Return the (X, Y) coordinate for the center point of the cell that contains the specified text.  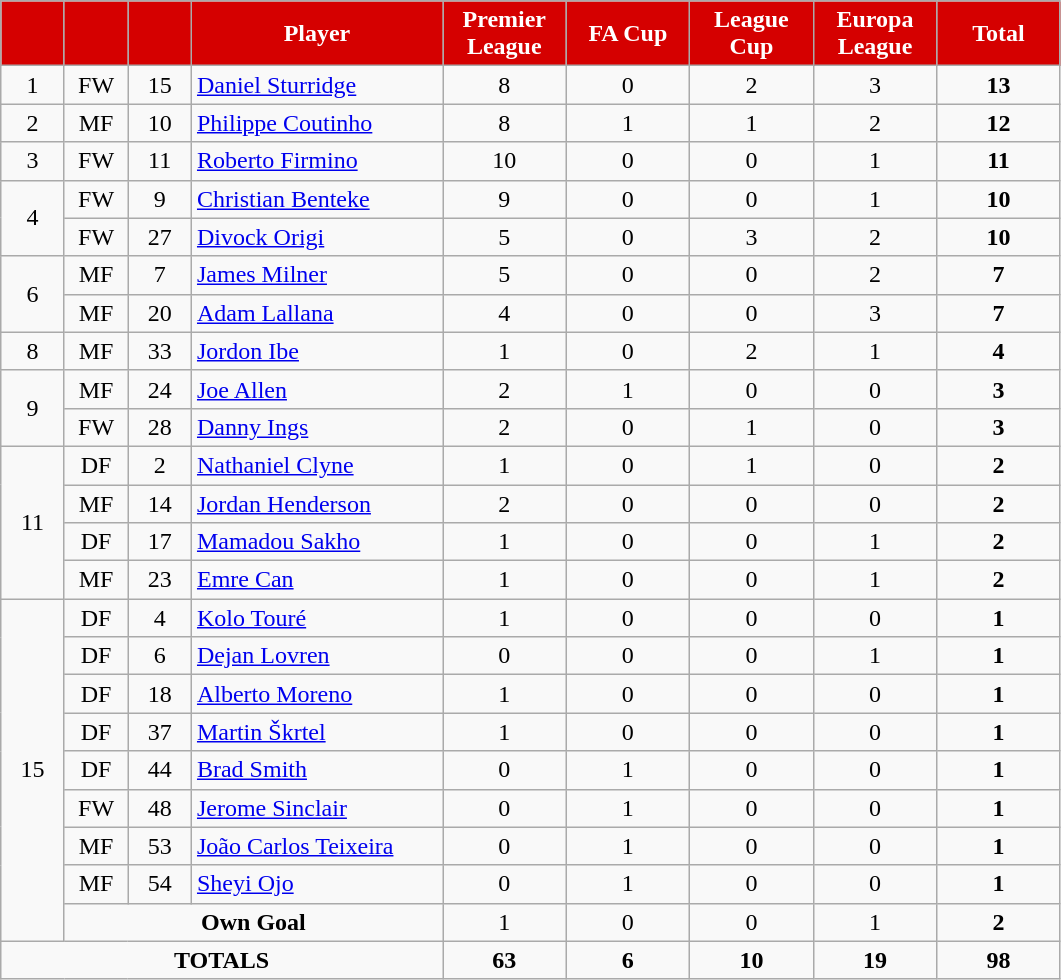
Danny Ings (316, 427)
Nathaniel Clyne (316, 465)
Daniel Sturridge (316, 85)
18 (160, 694)
Player (316, 34)
27 (160, 237)
Divock Origi (316, 237)
Mamadou Sakho (316, 542)
Premier League (504, 34)
14 (160, 503)
Dejan Lovren (316, 656)
Sheyi Ojo (316, 884)
James Milner (316, 275)
13 (999, 85)
33 (160, 351)
Jordon Ibe (316, 351)
João Carlos Teixeira (316, 846)
Emre Can (316, 580)
Jerome Sinclair (316, 808)
Total (999, 34)
54 (160, 884)
20 (160, 313)
98 (999, 960)
Roberto Firmino (316, 161)
Philippe Coutinho (316, 123)
63 (504, 960)
17 (160, 542)
37 (160, 732)
Europa League (875, 34)
FA Cup (628, 34)
TOTALS (222, 960)
53 (160, 846)
Brad Smith (316, 770)
19 (875, 960)
Joe Allen (316, 389)
44 (160, 770)
Adam Lallana (316, 313)
12 (999, 123)
Kolo Touré (316, 618)
Martin Škrtel (316, 732)
Christian Benteke (316, 199)
48 (160, 808)
Jordan Henderson (316, 503)
Alberto Moreno (316, 694)
28 (160, 427)
24 (160, 389)
Own Goal (253, 922)
23 (160, 580)
League Cup (752, 34)
